Extract the [x, y] coordinate from the center of the cell holding the provided text.  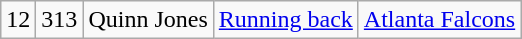
Atlanta Falcons [439, 20]
12 [18, 20]
Running back [286, 20]
Quinn Jones [148, 20]
313 [60, 20]
